From the cell containing the given text, extract its center point as [x, y] coordinate. 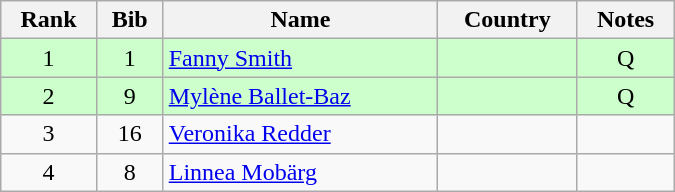
Notes [626, 20]
Linnea Mobärg [300, 172]
Fanny Smith [300, 58]
Mylène Ballet-Baz [300, 96]
Country [508, 20]
9 [130, 96]
Bib [130, 20]
3 [48, 134]
2 [48, 96]
Name [300, 20]
16 [130, 134]
Rank [48, 20]
Veronika Redder [300, 134]
4 [48, 172]
8 [130, 172]
